From the cell containing the given text, extract its center point as (x, y) coordinate. 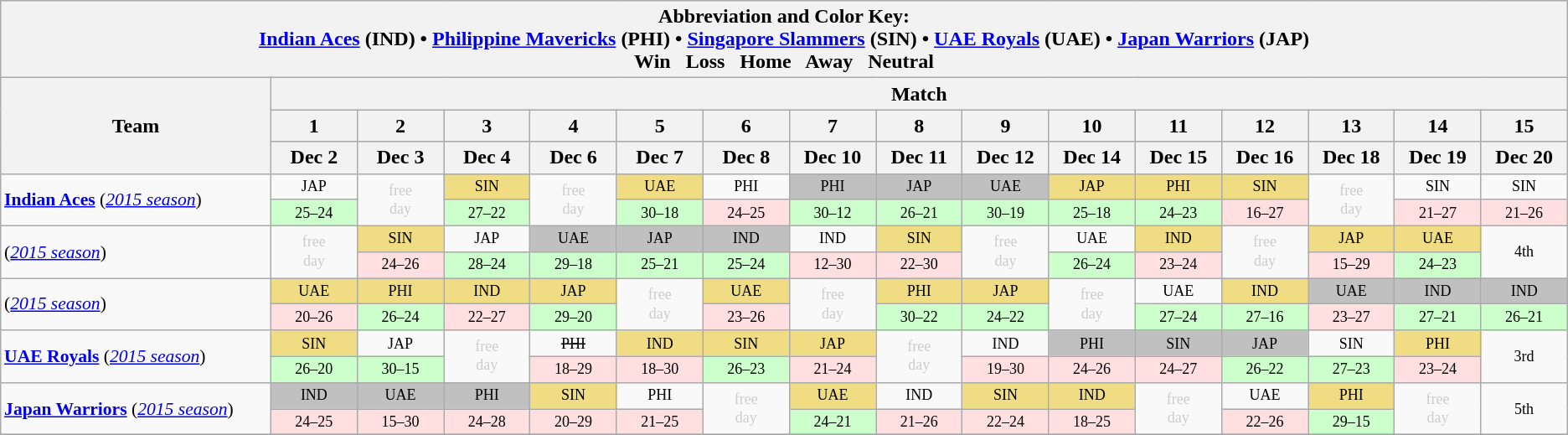
5th (1524, 408)
1 (313, 126)
22–30 (920, 265)
15 (1524, 126)
4th (1524, 251)
Dec 3 (400, 158)
18–29 (573, 369)
22–24 (1005, 422)
18–25 (1092, 422)
19–30 (1005, 369)
4 (573, 126)
14 (1437, 126)
30–22 (920, 317)
26–23 (745, 369)
Dec 19 (1437, 158)
12–30 (833, 265)
Team (136, 126)
Dec 2 (313, 158)
29–18 (573, 265)
3rd (1524, 356)
29–20 (573, 317)
Match (919, 94)
30–19 (1005, 213)
27–21 (1437, 317)
Dec 14 (1092, 158)
24–28 (487, 422)
8 (920, 126)
6 (745, 126)
Dec 15 (1178, 158)
24–21 (833, 422)
23–26 (745, 317)
Indian Aces (2015 season) (136, 199)
2 (400, 126)
12 (1265, 126)
Dec 8 (745, 158)
27–24 (1178, 317)
21–27 (1437, 213)
18–30 (660, 369)
10 (1092, 126)
24–27 (1178, 369)
29–15 (1352, 422)
26–20 (313, 369)
27–16 (1265, 317)
Dec 6 (573, 158)
9 (1005, 126)
11 (1178, 126)
15–30 (400, 422)
22–27 (487, 317)
20–26 (313, 317)
25–21 (660, 265)
30–15 (400, 369)
21–24 (833, 369)
13 (1352, 126)
21–25 (660, 422)
Japan Warriors (2015 season) (136, 408)
Dec 16 (1265, 158)
30–12 (833, 213)
Dec 10 (833, 158)
15–29 (1352, 265)
Dec 4 (487, 158)
28–24 (487, 265)
20–29 (573, 422)
27–22 (487, 213)
Dec 11 (920, 158)
25–18 (1092, 213)
24–22 (1005, 317)
5 (660, 126)
Dec 20 (1524, 158)
22–26 (1265, 422)
27–23 (1352, 369)
Dec 7 (660, 158)
30–18 (660, 213)
16–27 (1265, 213)
26–22 (1265, 369)
Dec 18 (1352, 158)
7 (833, 126)
3 (487, 126)
Dec 12 (1005, 158)
UAE Royals (2015 season) (136, 356)
23–27 (1352, 317)
